Capture the cell that displays the provided text and extract its (x, y) central coordinate. 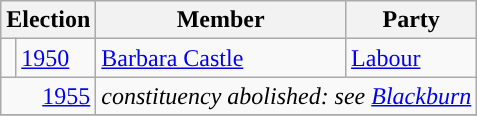
Member (221, 20)
Party (412, 20)
1955 (48, 96)
1950 (56, 58)
Barbara Castle (221, 58)
Labour (412, 58)
constituency abolished: see Blackburn (286, 96)
Election (48, 20)
